Scan for the cell matching the given text and deliver its [x, y] coordinate at center. 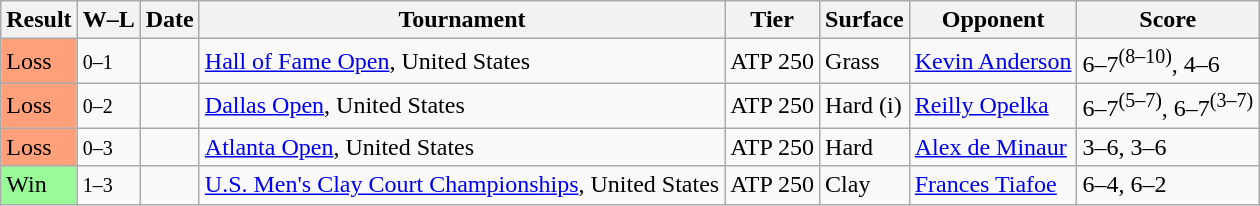
0–2 [108, 106]
Result [39, 20]
Tournament [462, 20]
0–3 [108, 147]
0–1 [108, 62]
Score [1168, 20]
1–3 [108, 185]
Atlanta Open, United States [462, 147]
Tier [772, 20]
3–6, 3–6 [1168, 147]
Hall of Fame Open, United States [462, 62]
Reilly Opelka [993, 106]
6–4, 6–2 [1168, 185]
Alex de Minaur [993, 147]
Frances Tiafoe [993, 185]
6–7(5–7), 6–7(3–7) [1168, 106]
W–L [108, 20]
Kevin Anderson [993, 62]
6–7(8–10), 4–6 [1168, 62]
Grass [865, 62]
Clay [865, 185]
Surface [865, 20]
Opponent [993, 20]
Date [170, 20]
U.S. Men's Clay Court Championships, United States [462, 185]
Win [39, 185]
Hard (i) [865, 106]
Dallas Open, United States [462, 106]
Hard [865, 147]
